Detect which cell encompasses the target text, then output its [x, y] center coordinate. 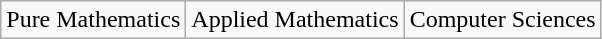
Applied Mathematics [295, 20]
Pure Mathematics [94, 20]
Computer Sciences [502, 20]
